For the text-containing cell, return its midpoint in (X, Y) coordinate format. 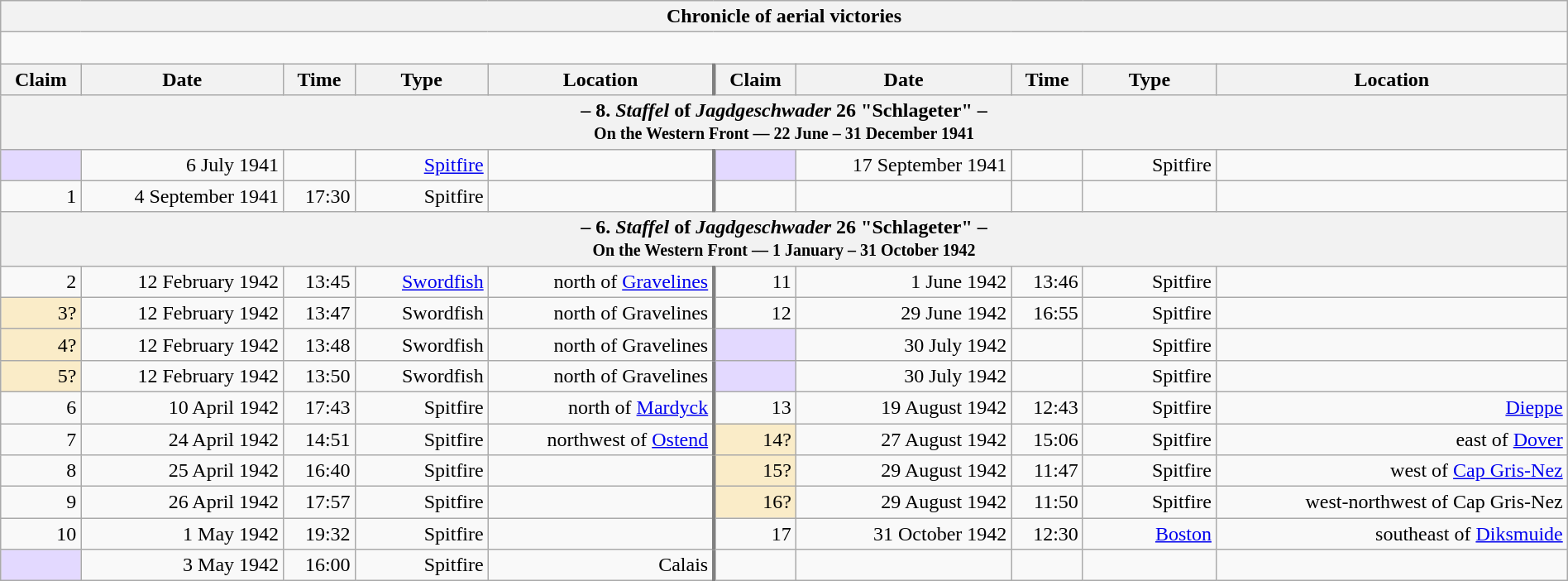
24 April 1942 (182, 439)
12:30 (1047, 534)
17:43 (319, 407)
12:43 (1047, 407)
14:51 (319, 439)
10 April 1942 (182, 407)
17:30 (319, 196)
southeast of Diksmuide (1391, 534)
13:46 (1047, 281)
4 September 1941 (182, 196)
Chronicle of aerial victories (784, 17)
16:55 (1047, 313)
17 September 1941 (903, 165)
13 (754, 407)
11 (754, 281)
3? (41, 313)
8 (41, 471)
15? (754, 471)
– 6. Staffel of Jagdgeschwader 26 "Schlageter" –On the Western Front — 1 January – 31 October 1942 (784, 238)
31 October 1942 (903, 534)
east of Dover (1391, 439)
west of Cap Gris-Nez (1391, 471)
Dieppe (1391, 407)
19:32 (319, 534)
27 August 1942 (903, 439)
– 8. Staffel of Jagdgeschwader 26 "Schlageter" –On the Western Front — 22 June – 31 December 1941 (784, 122)
16:00 (319, 565)
9 (41, 502)
29 June 1942 (903, 313)
25 April 1942 (182, 471)
4? (41, 344)
11:47 (1047, 471)
26 April 1942 (182, 502)
west-northwest of Cap Gris-Nez (1391, 502)
13:48 (319, 344)
7 (41, 439)
17:57 (319, 502)
6 (41, 407)
1 May 1942 (182, 534)
Calais (600, 565)
19 August 1942 (903, 407)
12 (754, 313)
16? (754, 502)
northwest of Ostend (600, 439)
17 (754, 534)
10 (41, 534)
13:47 (319, 313)
11:50 (1047, 502)
1 June 1942 (903, 281)
Boston (1150, 534)
14? (754, 439)
6 July 1941 (182, 165)
15:06 (1047, 439)
16:40 (319, 471)
3 May 1942 (182, 565)
1 (41, 196)
5? (41, 376)
north of Mardyck (600, 407)
13:45 (319, 281)
2 (41, 281)
13:50 (319, 376)
